Find where the given text appears and provide that cell's center as [X, Y] coordinate. 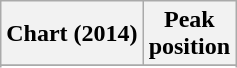
Chart (2014) [72, 34]
Peakposition [189, 34]
